For the text-containing cell, return its midpoint in (X, Y) coordinate format. 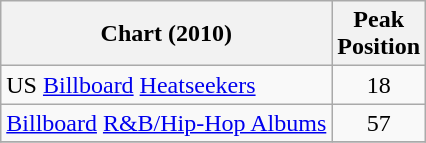
US Billboard Heatseekers (166, 85)
Billboard R&B/Hip-Hop Albums (166, 123)
Chart (2010) (166, 34)
18 (379, 85)
57 (379, 123)
PeakPosition (379, 34)
